Capture the cell that displays the provided text and extract its [x, y] central coordinate. 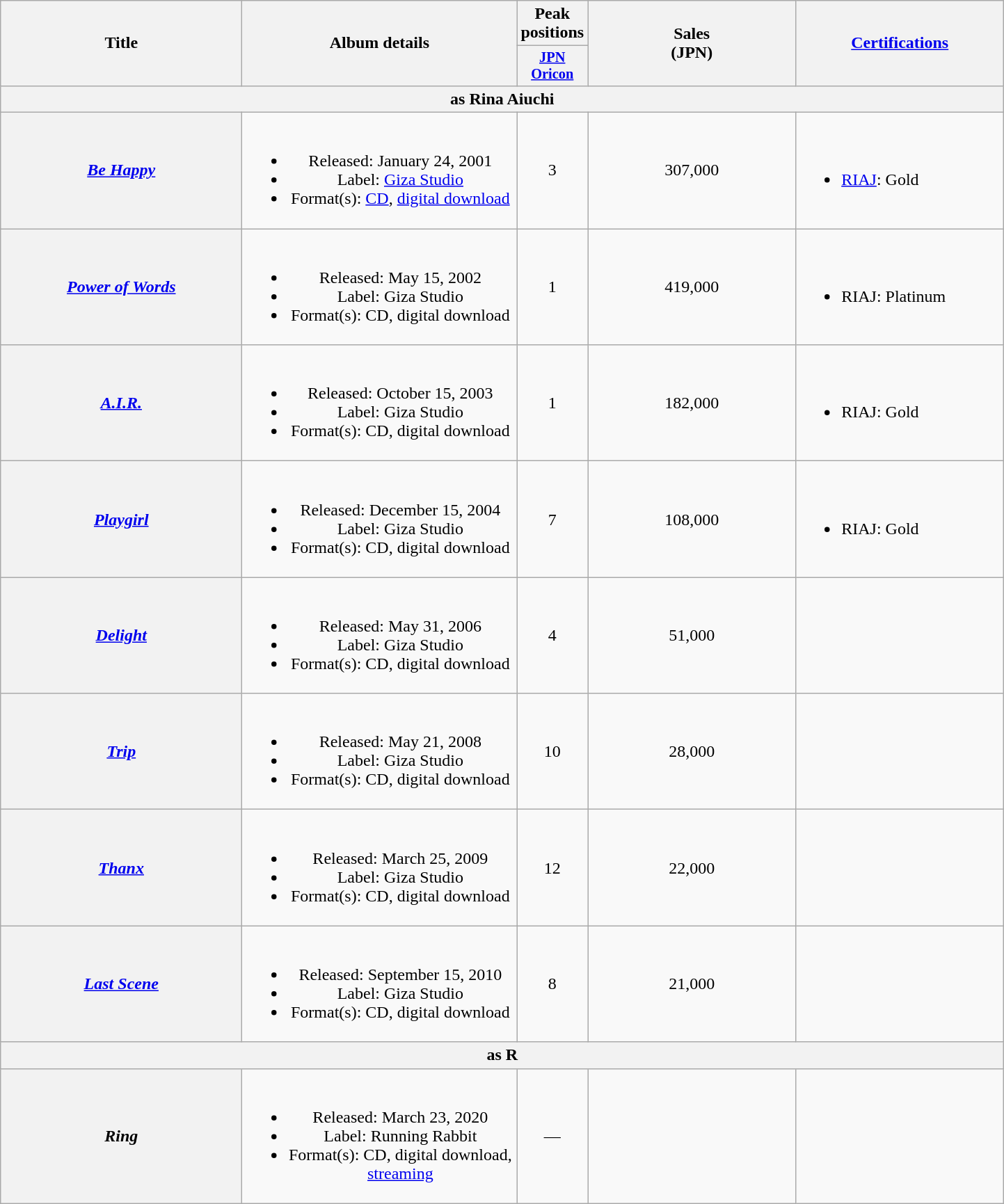
Released: September 15, 2010Label: Giza StudioFormat(s): CD, digital download [380, 984]
182,000 [692, 403]
Thanx [121, 868]
JPNOricon [552, 66]
Released: January 24, 2001Label: Giza StudioFormat(s): CD, digital download [380, 171]
RIAJ: Platinum [900, 287]
Released: May 21, 2008Label: Giza StudioFormat(s): CD, digital download [380, 751]
4 [552, 636]
108,000 [692, 519]
Album details [380, 43]
Released: March 25, 2009Label: Giza StudioFormat(s): CD, digital download [380, 868]
as Rina Aiuchi [502, 99]
419,000 [692, 287]
Released: October 15, 2003Label: Giza StudioFormat(s): CD, digital download [380, 403]
3 [552, 171]
307,000 [692, 171]
Released: May 31, 2006Label: Giza StudioFormat(s): CD, digital download [380, 636]
Last Scene [121, 984]
7 [552, 519]
Certifications [900, 43]
A.I.R. [121, 403]
51,000 [692, 636]
Be Happy [121, 171]
as R [502, 1055]
Released: March 23, 2020Label: Running RabbitFormat(s): CD, digital download, streaming [380, 1136]
Playgirl [121, 519]
Peak positions [552, 24]
Title [121, 43]
Released: December 15, 2004Label: Giza StudioFormat(s): CD, digital download [380, 519]
Sales(JPN) [692, 43]
8 [552, 984]
28,000 [692, 751]
22,000 [692, 868]
10 [552, 751]
12 [552, 868]
Power of Words [121, 287]
— [552, 1136]
Released: May 15, 2002Label: Giza StudioFormat(s): CD, digital download [380, 287]
Delight [121, 636]
Ring [121, 1136]
21,000 [692, 984]
Trip [121, 751]
